Capture the cell that displays the provided text and extract its (x, y) central coordinate. 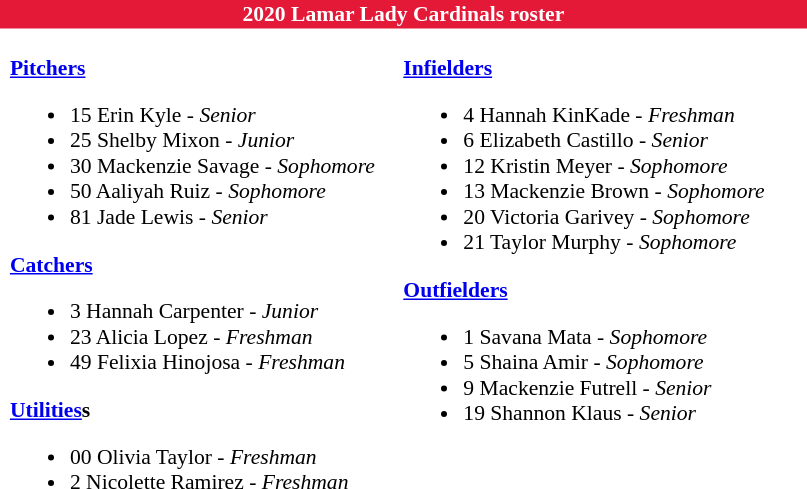
2020 Lamar Lady Cardinals roster (404, 14)
